Detect which cell encompasses the target text, then output its [x, y] center coordinate. 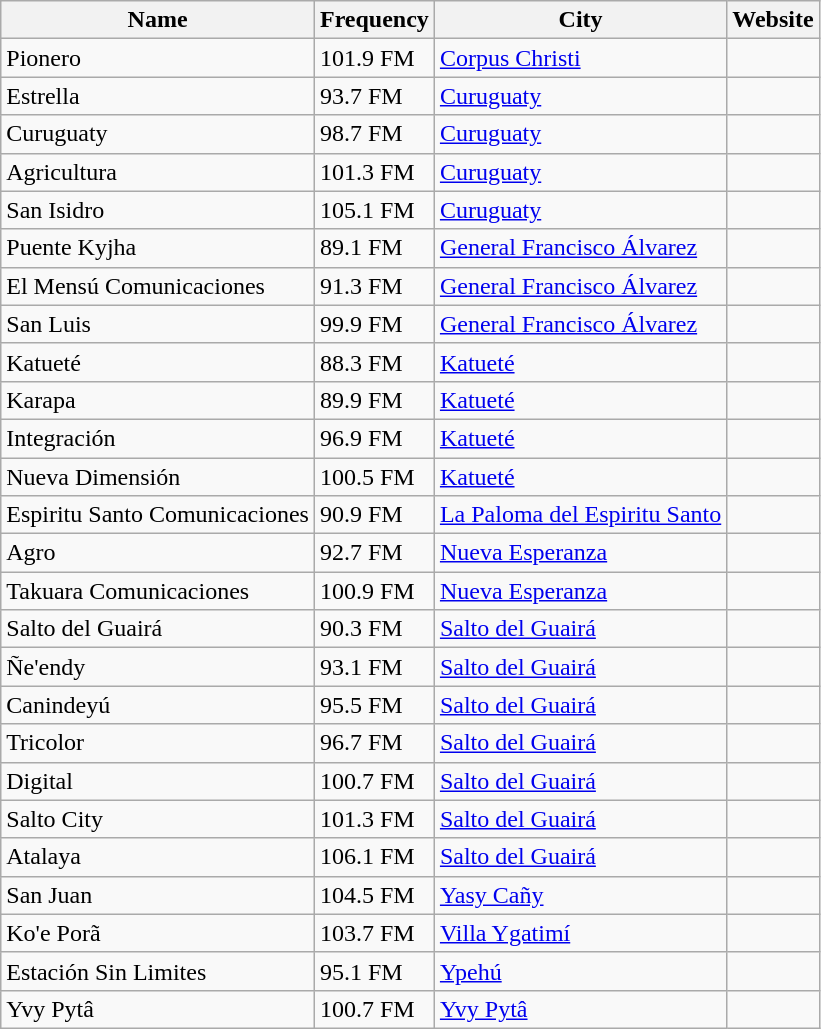
El Mensú Comunicaciones [158, 286]
95.1 FM [374, 971]
Tricolor [158, 743]
91.3 FM [374, 286]
Website [773, 20]
99.9 FM [374, 324]
Nueva Dimensión [158, 477]
103.7 FM [374, 933]
105.1 FM [374, 210]
Karapa [158, 400]
San Isidro [158, 210]
90.3 FM [374, 629]
Agricultura [158, 172]
93.1 FM [374, 667]
Frequency [374, 20]
Takuara Comunicaciones [158, 591]
La Paloma del Espiritu Santo [580, 515]
Name [158, 20]
City [580, 20]
Ko'e Porã [158, 933]
Agro [158, 553]
90.9 FM [374, 515]
96.9 FM [374, 438]
93.7 FM [374, 96]
Integración [158, 438]
104.5 FM [374, 895]
98.7 FM [374, 134]
100.5 FM [374, 477]
89.9 FM [374, 400]
Salto City [158, 819]
106.1 FM [374, 857]
Digital [158, 781]
Pionero [158, 58]
Villa Ygatimí [580, 933]
92.7 FM [374, 553]
89.1 FM [374, 248]
Puente Kyjha [158, 248]
Estación Sin Limites [158, 971]
Ñe'endy [158, 667]
San Juan [158, 895]
Espiritu Santo Comunicaciones [158, 515]
95.5 FM [374, 705]
88.3 FM [374, 362]
100.9 FM [374, 591]
96.7 FM [374, 743]
Corpus Christi [580, 58]
101.9 FM [374, 58]
Ypehú [580, 971]
Canindeyú [158, 705]
Estrella [158, 96]
San Luis [158, 324]
Yasy Cañy [580, 895]
Atalaya [158, 857]
